Return [X, Y] of the center of cell containing provided text 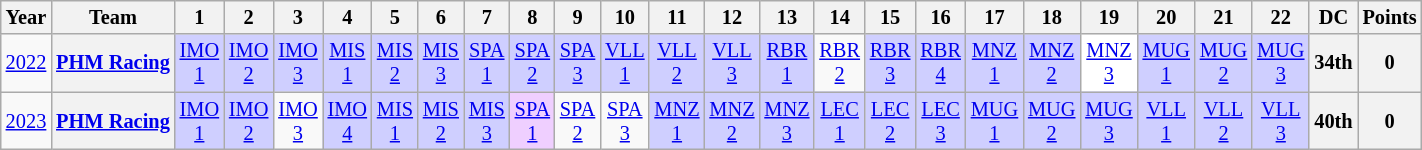
4 [348, 17]
10 [624, 17]
14 [839, 17]
7 [487, 17]
2023 [26, 121]
1 [200, 17]
LEC3 [940, 121]
Team [112, 17]
22 [1280, 17]
21 [1224, 17]
IMO4 [348, 121]
5 [395, 17]
LEC1 [839, 121]
16 [940, 17]
Year [26, 17]
40th [1333, 121]
2022 [26, 63]
12 [732, 17]
20 [1166, 17]
RBR1 [786, 63]
18 [1052, 17]
8 [532, 17]
19 [1108, 17]
15 [890, 17]
3 [298, 17]
17 [994, 17]
RBR4 [940, 63]
DC [1333, 17]
Points [1390, 17]
LEC2 [890, 121]
13 [786, 17]
6 [441, 17]
34th [1333, 63]
RBR2 [839, 63]
RBR3 [890, 63]
11 [676, 17]
9 [578, 17]
2 [248, 17]
